Return [x, y] of the center of cell containing provided text 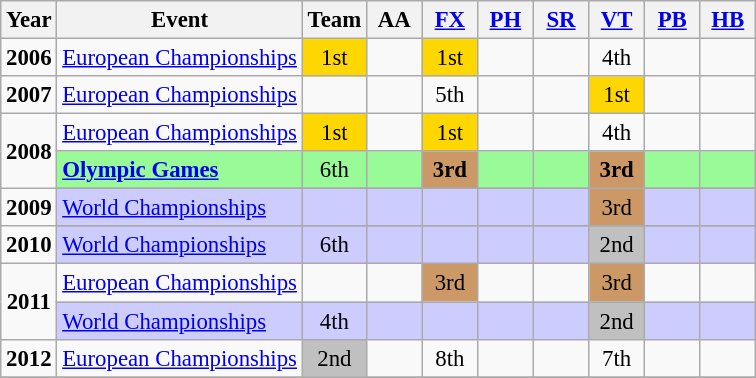
2007 [29, 95]
2012 [29, 358]
2011 [29, 302]
SR [561, 20]
7th [617, 358]
AA [394, 20]
Event [180, 20]
8th [450, 358]
HB [728, 20]
Team [334, 20]
FX [450, 20]
2009 [29, 208]
VT [617, 20]
2008 [29, 152]
5th [450, 95]
Olympic Games [180, 170]
PB [672, 20]
2010 [29, 245]
PH [506, 20]
2006 [29, 58]
Year [29, 20]
